Return [X, Y] of the center of cell containing provided text 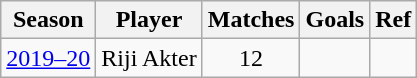
12 [251, 58]
Goals [335, 20]
Season [48, 20]
Ref [394, 20]
Riji Akter [149, 58]
Matches [251, 20]
2019–20 [48, 58]
Player [149, 20]
